Extract the [x, y] coordinate from the center of the cell holding the provided text.  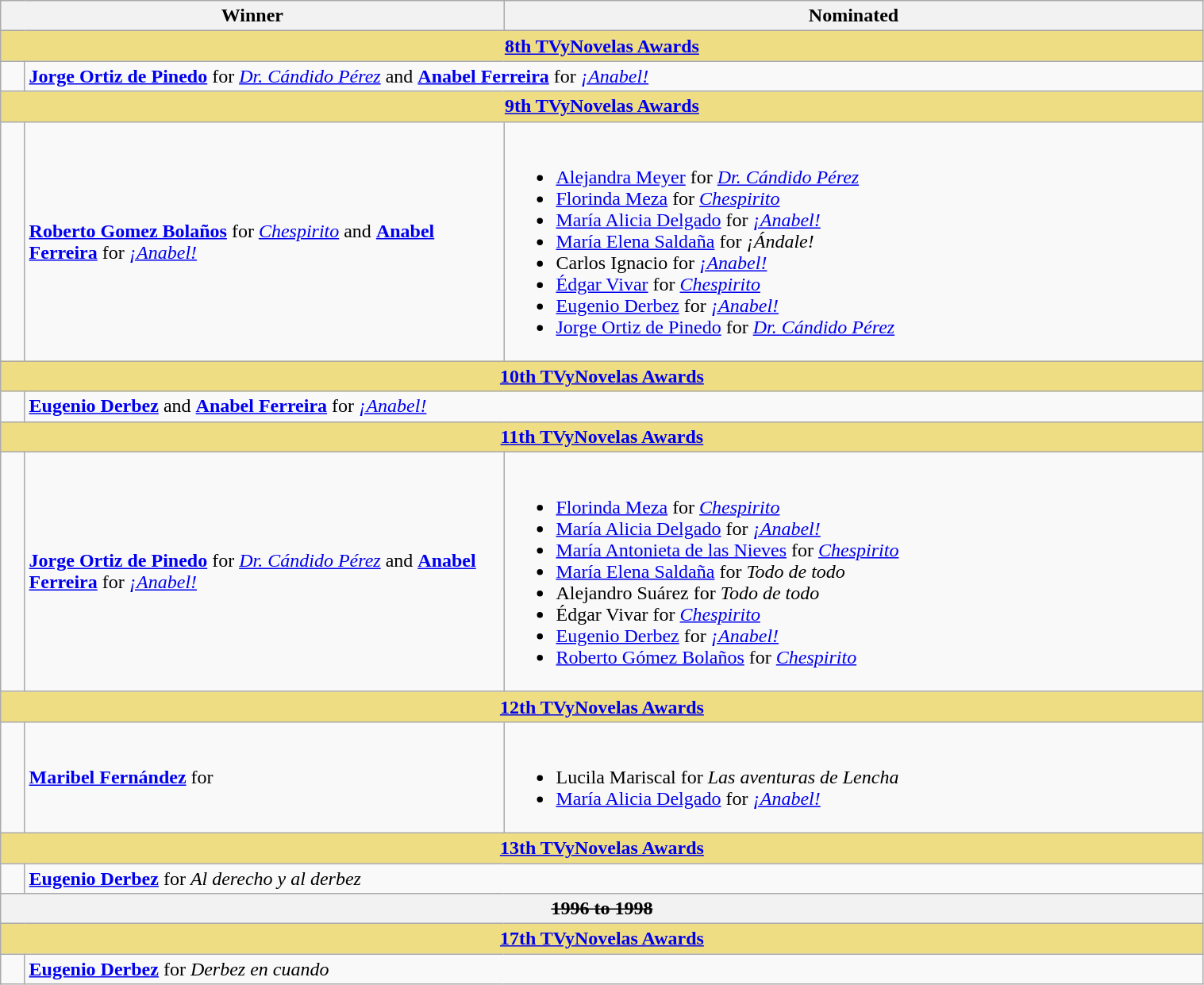
13th TVyNovelas Awards [602, 848]
9th TVyNovelas Awards [602, 106]
8th TVyNovelas Awards [602, 46]
Nominated [854, 16]
12th TVyNovelas Awards [602, 706]
10th TVyNovelas Awards [602, 376]
Roberto Gomez Bolaños for Chespirito and Anabel Ferreira for ¡Anabel! [264, 241]
Winner [252, 16]
11th TVyNovelas Awards [602, 437]
1996 to 1998 [602, 909]
Maribel Fernández for [264, 777]
Eugenio Derbez for Al derecho y al derbez [614, 879]
Lucila Mariscal for Las aventuras de LenchaMaría Alicia Delgado for ¡Anabel! [854, 777]
Eugenio Derbez for Derbez en cuando [614, 969]
Eugenio Derbez and Anabel Ferreira for ¡Anabel! [614, 406]
17th TVyNovelas Awards [602, 939]
